Locate the cell with the specified text and output its (X, Y) center coordinate. 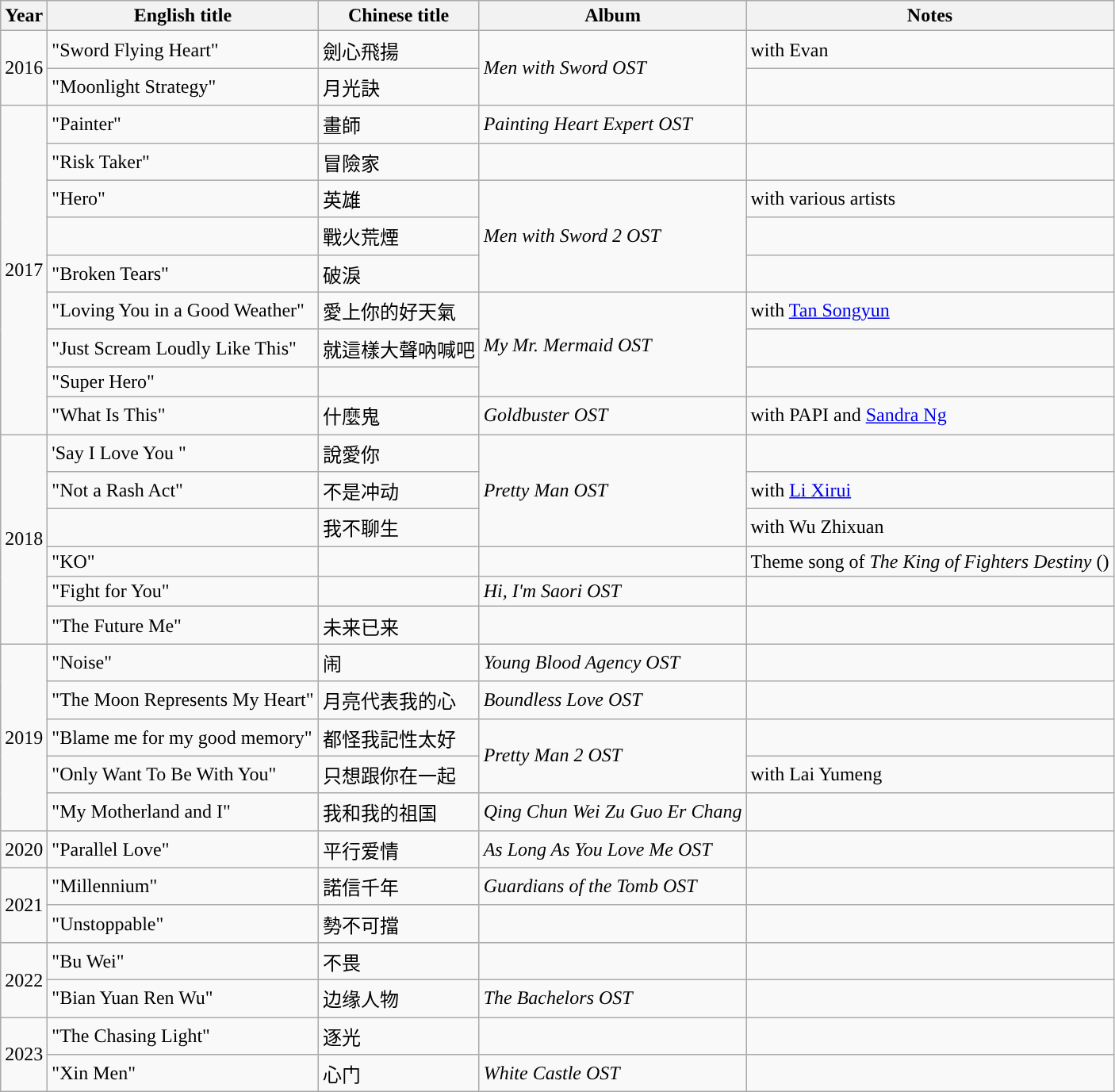
As Long As You Love Me OST (612, 849)
2022 (24, 979)
"My Motherland and I" (182, 812)
就這樣大聲吶喊吧 (398, 347)
2020 (24, 849)
Boundless Love OST (612, 699)
White Castle OST (612, 1074)
Qing Chun Wei Zu Guo Er Chang (612, 812)
with Li Xirui (929, 490)
Notes (929, 16)
Hi, I'm Saori OST (612, 592)
Guardians of the Tomb OST (612, 887)
Pretty Man OST (612, 490)
"What Is This" (182, 416)
劍心飛揚 (398, 49)
Theme song of The King of Fighters Destiny () (929, 561)
"Bu Wei" (182, 961)
"Xin Men" (182, 1074)
"Loving You in a Good Weather" (182, 311)
我和我的祖国 (398, 812)
Goldbuster OST (612, 416)
"Only Want To Be With You" (182, 774)
說愛你 (398, 454)
"Broken Tears" (182, 273)
平行爱情 (398, 849)
"Just Scream Loudly Like This" (182, 347)
2017 (24, 270)
"Not a Rash Act" (182, 490)
都怪我記性太好 (398, 738)
边缘人物 (398, 998)
"Hero" (182, 198)
2019 (24, 738)
"The Moon Represents My Heart" (182, 699)
勢不可擋 (398, 923)
Chinese title (398, 16)
2016 (24, 68)
"Painter" (182, 124)
with various artists (929, 198)
2021 (24, 905)
"Parallel Love" (182, 849)
"Moonlight Strategy" (182, 87)
The Bachelors OST (612, 998)
"The Chasing Light" (182, 1036)
Painting Heart Expert OST (612, 124)
未来已来 (398, 625)
2018 (24, 539)
只想跟你在一起 (398, 774)
Album (612, 16)
2023 (24, 1054)
'Say I Love You " (182, 454)
with Tan Songyun (929, 311)
"Unstoppable" (182, 923)
"Bian Yuan Ren Wu" (182, 998)
with PAPI and Sandra Ng (929, 416)
月亮代表我的心 (398, 699)
冒險家 (398, 162)
"Noise" (182, 663)
with Lai Yumeng (929, 774)
月光訣 (398, 87)
破淚 (398, 273)
with Wu Zhixuan (929, 528)
逐光 (398, 1036)
Young Blood Agency OST (612, 663)
"Sword Flying Heart" (182, 49)
"The Future Me" (182, 625)
with Evan (929, 49)
Pretty Man 2 OST (612, 756)
我不聊生 (398, 528)
諾信千年 (398, 887)
"Blame me for my good memory" (182, 738)
心门 (398, 1074)
"Super Hero" (182, 381)
英雄 (398, 198)
Men with Sword 2 OST (612, 236)
戰火荒煙 (398, 236)
My Mr. Mermaid OST (612, 344)
"KO" (182, 561)
"Millennium" (182, 887)
闹 (398, 663)
Year (24, 16)
English title (182, 16)
Men with Sword OST (612, 68)
不是冲动 (398, 490)
畫師 (398, 124)
不畏 (398, 961)
"Fight for You" (182, 592)
"Risk Taker" (182, 162)
什麼鬼 (398, 416)
愛上你的好天氣 (398, 311)
